For the text-containing cell, return its midpoint in (X, Y) coordinate format. 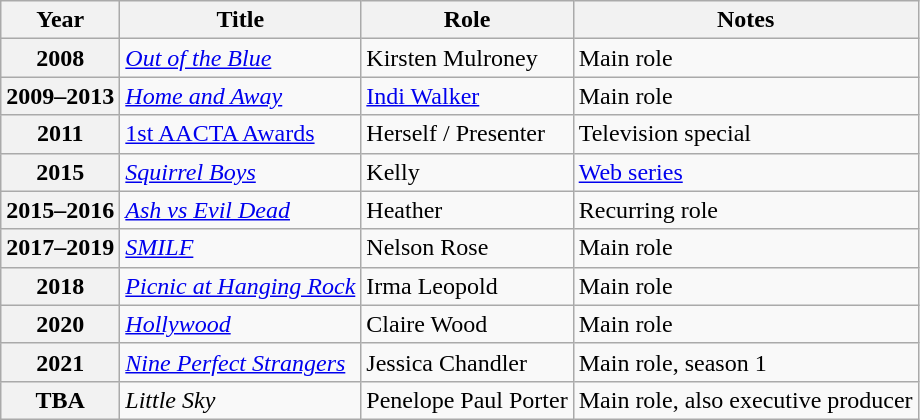
2008 (60, 58)
Hollywood (240, 324)
Recurring role (746, 210)
SMILF (240, 248)
Squirrel Boys (240, 172)
2015–2016 (60, 210)
2021 (60, 362)
Herself / Presenter (467, 134)
Kirsten Mulroney (467, 58)
2011 (60, 134)
Indi Walker (467, 96)
2020 (60, 324)
Picnic at Hanging Rock (240, 286)
Notes (746, 20)
Year (60, 20)
Nelson Rose (467, 248)
Home and Away (240, 96)
Title (240, 20)
Nine Perfect Strangers (240, 362)
Television special (746, 134)
Role (467, 20)
TBA (60, 400)
Web series (746, 172)
Little Sky (240, 400)
Irma Leopold (467, 286)
2015 (60, 172)
2018 (60, 286)
2017–2019 (60, 248)
Main role, also executive producer (746, 400)
Heather (467, 210)
Claire Wood (467, 324)
Ash vs Evil Dead (240, 210)
Jessica Chandler (467, 362)
2009–2013 (60, 96)
Penelope Paul Porter (467, 400)
Out of the Blue (240, 58)
Main role, season 1 (746, 362)
1st AACTA Awards (240, 134)
Kelly (467, 172)
